Identify which cell holds the provided text, then report its [X, Y] central coordinate. 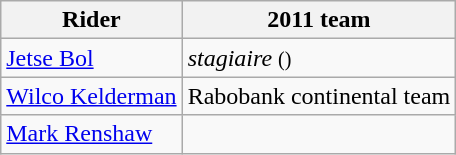
stagiaire () [319, 58]
Wilco Kelderman [92, 96]
Rider [92, 20]
Mark Renshaw [92, 134]
Rabobank continental team [319, 96]
2011 team [319, 20]
Jetse Bol [92, 58]
